Search for the cell housing the specified text and yield its (X, Y) center coordinate. 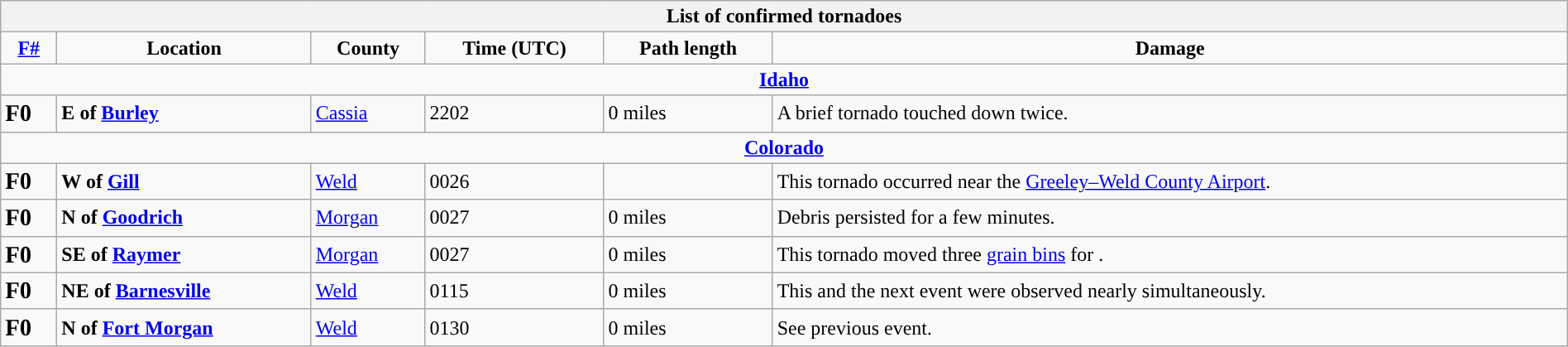
Location (184, 48)
List of confirmed tornadoes (784, 17)
2202 (514, 113)
Damage (1169, 48)
County (368, 48)
A brief tornado touched down twice. (1169, 113)
0130 (514, 327)
Colorado (784, 147)
NE of Barnesville (184, 291)
N of Fort Morgan (184, 327)
Debris persisted for a few minutes. (1169, 218)
F# (29, 48)
This tornado occurred near the Greeley–Weld County Airport. (1169, 181)
0026 (514, 181)
Path length (688, 48)
This tornado moved three grain bins for . (1169, 254)
E of Burley (184, 113)
Idaho (784, 80)
See previous event. (1169, 327)
Time (UTC) (514, 48)
This and the next event were observed nearly simultaneously. (1169, 291)
Cassia (368, 113)
SE of Raymer (184, 254)
0115 (514, 291)
W of Gill (184, 181)
N of Goodrich (184, 218)
